Capture the cell that displays the provided text and extract its [X, Y] central coordinate. 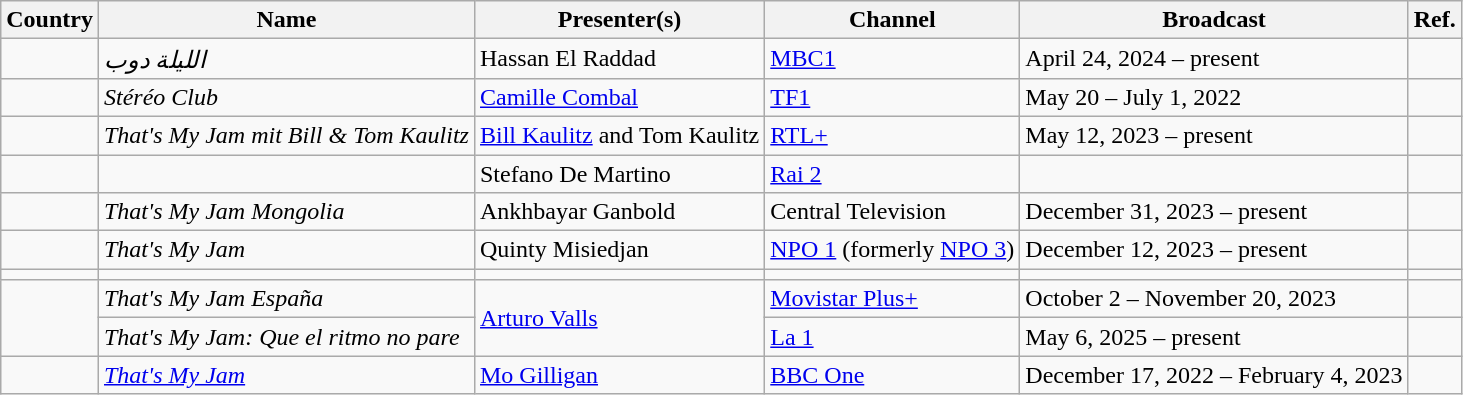
RTL+ [892, 135]
That's My Jam Mongolia [286, 212]
Mo Gilligan [619, 375]
Stéréo Club [286, 97]
Hassan El Raddad [619, 59]
December 17, 2022 – February 4, 2023 [1214, 375]
Name [286, 20]
That's My Jam mit Bill & Tom Kaulitz [286, 135]
Stefano De Martino [619, 173]
Camille Combal [619, 97]
Rai 2 [892, 173]
BBC One [892, 375]
Channel [892, 20]
May 12, 2023 – present [1214, 135]
May 6, 2025 – present [1214, 337]
December 12, 2023 – present [1214, 250]
May 20 – July 1, 2022 [1214, 97]
That's My Jam: Que el ritmo no pare [286, 337]
Movistar Plus+ [892, 299]
October 2 – November 20, 2023 [1214, 299]
Broadcast [1214, 20]
Ref. [1434, 20]
الليلة دوب [286, 59]
Ankhbayar Ganbold [619, 212]
Bill Kaulitz and Tom Kaulitz [619, 135]
That's My Jam España [286, 299]
Arturo Valls [619, 318]
Central Television [892, 212]
La 1 [892, 337]
Presenter(s) [619, 20]
April 24, 2024 – present [1214, 59]
December 31, 2023 – present [1214, 212]
NPO 1 (formerly NPO 3) [892, 250]
MBC1 [892, 59]
TF1 [892, 97]
Country [50, 20]
Quinty Misiedjan [619, 250]
